Determine the [x, y] coordinate at the center of the cell enclosing the given text.  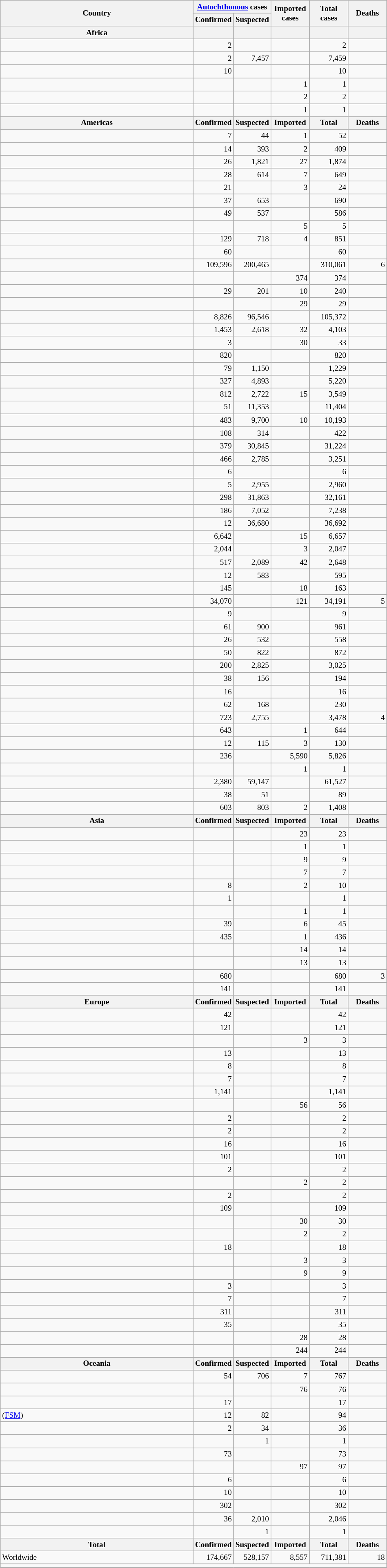
11,404 [329, 407]
2,785 [252, 459]
Imported cases [290, 13]
39 [213, 924]
129 [213, 239]
50 [213, 653]
11,353 [252, 407]
7,052 [252, 511]
711,381 [329, 1557]
3,251 [329, 459]
Total cases [329, 13]
240 [329, 291]
2,755 [252, 718]
409 [329, 149]
2,010 [252, 1519]
1,408 [329, 808]
2,046 [329, 1519]
1,453 [213, 330]
466 [213, 459]
2,648 [329, 562]
109,596 [213, 265]
36,692 [329, 524]
34 [252, 1428]
32,161 [329, 498]
379 [213, 446]
2,380 [213, 782]
298 [213, 498]
21 [213, 188]
61 [213, 627]
79 [213, 368]
583 [252, 575]
201 [252, 291]
44 [252, 136]
230 [329, 705]
200,465 [252, 265]
435 [213, 937]
812 [213, 395]
5,220 [329, 381]
9,700 [252, 420]
89 [329, 795]
851 [329, 239]
2,044 [213, 549]
822 [252, 653]
Europe [97, 1002]
174,667 [213, 1557]
310,061 [329, 265]
94 [329, 1415]
8,826 [213, 317]
706 [252, 1376]
108 [213, 433]
163 [329, 588]
393 [252, 149]
872 [329, 653]
723 [213, 718]
24 [329, 188]
690 [329, 201]
537 [252, 214]
Country [97, 13]
643 [213, 730]
7,459 [329, 58]
Oceania [97, 1364]
Autochthonous cases [232, 7]
Africa [97, 33]
653 [252, 201]
649 [329, 175]
2,722 [252, 395]
115 [252, 743]
82 [252, 1415]
194 [329, 679]
517 [213, 562]
Worldwide [97, 1557]
186 [213, 511]
31,224 [329, 446]
2,089 [252, 562]
49 [213, 214]
Asia [97, 821]
2,047 [329, 549]
4,893 [252, 381]
8,557 [290, 1557]
436 [329, 937]
483 [213, 420]
33 [329, 343]
558 [329, 640]
422 [329, 433]
54 [213, 1376]
156 [252, 679]
2,955 [252, 485]
130 [329, 743]
1,821 [252, 162]
236 [213, 756]
2,960 [329, 485]
3,025 [329, 666]
586 [329, 214]
7,457 [252, 58]
1,874 [329, 162]
961 [329, 627]
1,150 [252, 368]
718 [252, 239]
327 [213, 381]
10,193 [329, 420]
2,618 [252, 330]
6,642 [213, 537]
603 [213, 808]
3,549 [329, 395]
1,229 [329, 368]
36,680 [252, 524]
34,070 [213, 601]
45 [329, 924]
105,372 [329, 317]
314 [252, 433]
2,825 [252, 666]
Americas [97, 123]
61,527 [329, 782]
7,238 [329, 511]
168 [252, 705]
767 [329, 1376]
532 [252, 640]
32 [290, 330]
37 [213, 201]
145 [213, 588]
6,657 [329, 537]
27 [290, 162]
900 [252, 627]
59,147 [252, 782]
34,191 [329, 601]
528,157 [252, 1557]
3,478 [329, 718]
803 [252, 808]
62 [213, 705]
200 [213, 666]
31,863 [252, 498]
5,826 [329, 756]
5,590 [290, 756]
614 [252, 175]
(FSM) [97, 1415]
30,845 [252, 446]
644 [329, 730]
52 [329, 136]
4,103 [329, 330]
96,546 [252, 317]
595 [329, 575]
